Scan for the cell matching the given text and deliver its (x, y) coordinate at center. 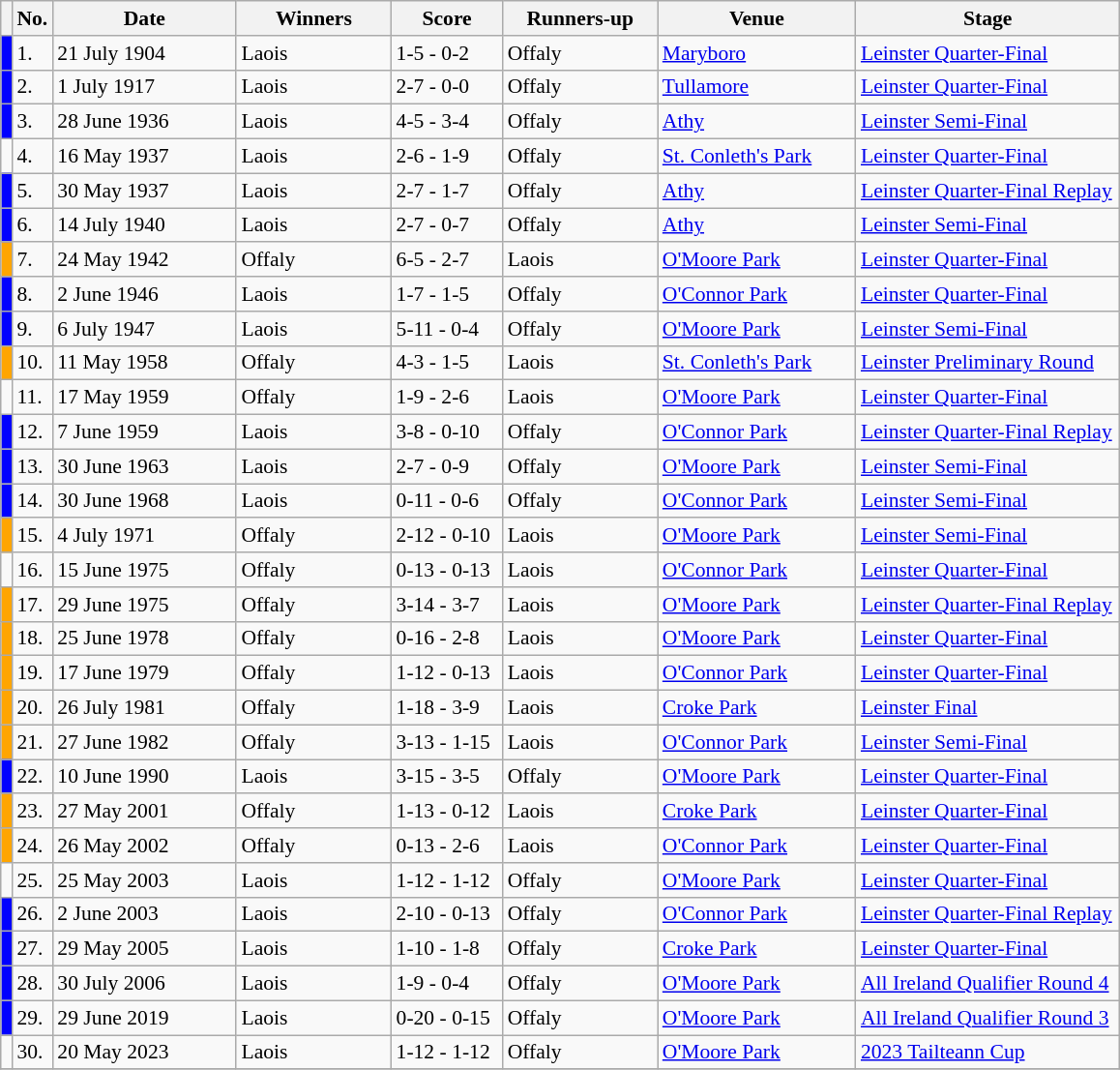
12. (32, 432)
Runners-up (580, 18)
17 May 1959 (144, 398)
0-16 - 2-8 (447, 639)
19. (32, 673)
27 June 1982 (144, 742)
24 May 1942 (144, 260)
21. (32, 742)
All Ireland Qualifier Round 4 (988, 984)
1-13 - 0-12 (447, 812)
30. (32, 1053)
1-12 - 0-13 (447, 673)
27. (32, 949)
No. (32, 18)
3-8 - 0-10 (447, 432)
2-7 - 0-7 (447, 225)
20. (32, 708)
2-7 - 0-9 (447, 466)
4. (32, 157)
Maryboro (756, 53)
25 June 1978 (144, 639)
0-20 - 0-15 (447, 1018)
29. (32, 1018)
28. (32, 984)
Score (447, 18)
30 June 1968 (144, 501)
2-10 - 0-13 (447, 914)
14. (32, 501)
20 May 2023 (144, 1053)
9. (32, 329)
24. (32, 846)
1-10 - 1-8 (447, 949)
11. (32, 398)
0-13 - 0-13 (447, 570)
10. (32, 363)
5-11 - 0-4 (447, 329)
1-5 - 0-2 (447, 53)
4 July 1971 (144, 536)
All Ireland Qualifier Round 3 (988, 1018)
0-13 - 2-6 (447, 846)
15 June 1975 (144, 570)
1-18 - 3-9 (447, 708)
6-5 - 2-7 (447, 260)
1-9 - 2-6 (447, 398)
Winners (313, 18)
4-5 - 3-4 (447, 122)
30 May 1937 (144, 191)
2-7 - 0-0 (447, 87)
2 June 2003 (144, 914)
2-12 - 0-10 (447, 536)
1. (32, 53)
3. (32, 122)
30 June 1963 (144, 466)
Date (144, 18)
15. (32, 536)
Stage (988, 18)
2. (32, 87)
13. (32, 466)
22. (32, 777)
4-3 - 1-5 (447, 363)
11 May 1958 (144, 363)
2023 Tailteann Cup (988, 1053)
5. (32, 191)
1 July 1917 (144, 87)
26. (32, 914)
21 July 1904 (144, 53)
0-11 - 0-6 (447, 501)
10 June 1990 (144, 777)
29 June 1975 (144, 605)
25 May 2003 (144, 880)
16. (32, 570)
1-7 - 1-5 (447, 294)
26 July 1981 (144, 708)
3-13 - 1-15 (447, 742)
Leinster Preliminary Round (988, 363)
23. (32, 812)
6. (32, 225)
28 June 1936 (144, 122)
27 May 2001 (144, 812)
14 July 1940 (144, 225)
Venue (756, 18)
25. (32, 880)
18. (32, 639)
3-14 - 3-7 (447, 605)
8. (32, 294)
Leinster Final (988, 708)
7. (32, 260)
2-7 - 1-7 (447, 191)
17 June 1979 (144, 673)
29 June 2019 (144, 1018)
3-15 - 3-5 (447, 777)
17. (32, 605)
2 June 1946 (144, 294)
Tullamore (756, 87)
1-9 - 0-4 (447, 984)
6 July 1947 (144, 329)
30 July 2006 (144, 984)
29 May 2005 (144, 949)
16 May 1937 (144, 157)
2-6 - 1-9 (447, 157)
26 May 2002 (144, 846)
7 June 1959 (144, 432)
